Detect which cell encompasses the target text, then output its (X, Y) center coordinate. 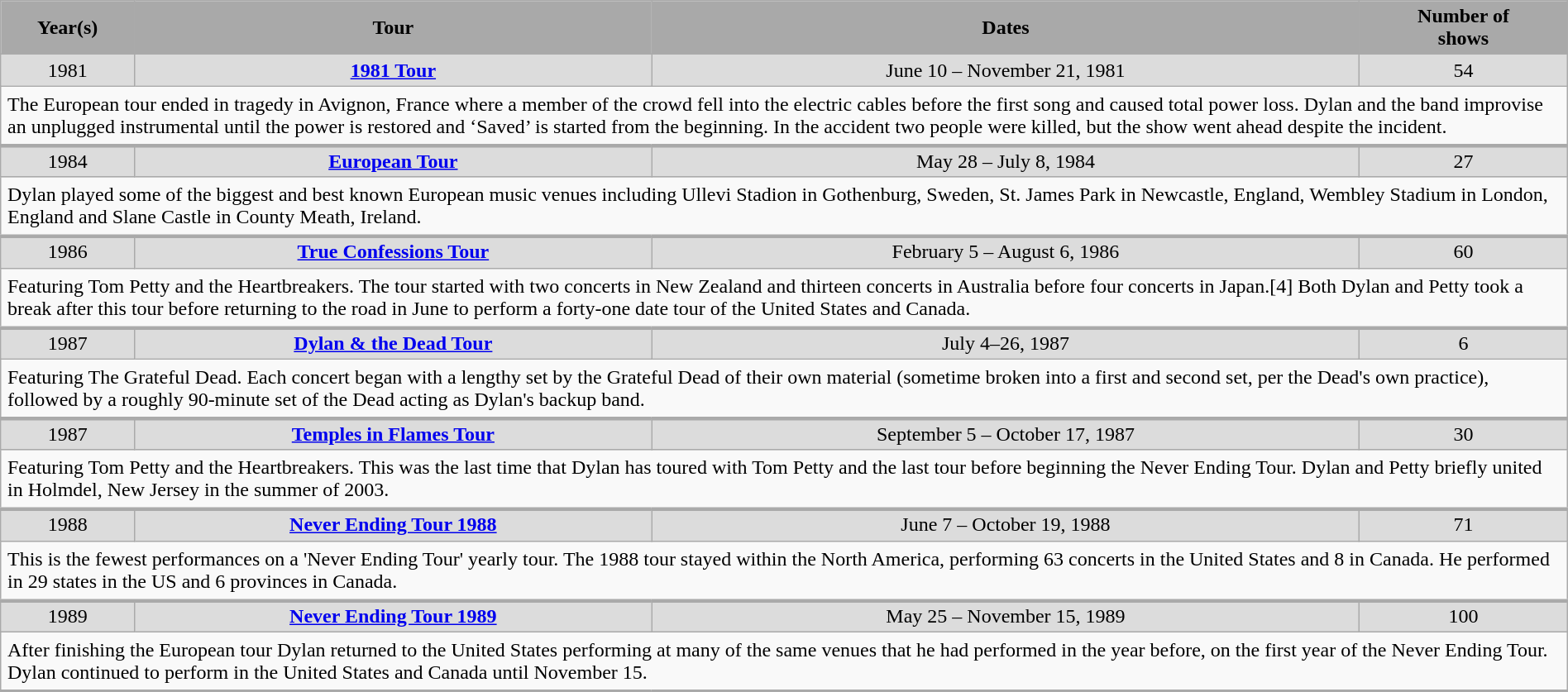
July 4–26, 1987 (1006, 343)
1981 (68, 70)
30 (1464, 434)
True Confessions Tour (394, 252)
Year(s) (68, 28)
June 7 – October 19, 1988 (1006, 525)
European Tour (394, 161)
1989 (68, 616)
1986 (68, 252)
1984 (68, 161)
Number ofshows (1464, 28)
71 (1464, 525)
54 (1464, 70)
60 (1464, 252)
September 5 – October 17, 1987 (1006, 434)
Tour (394, 28)
Never Ending Tour 1988 (394, 525)
Temples in Flames Tour (394, 434)
May 25 – November 15, 1989 (1006, 616)
1981 Tour (394, 70)
Dates (1006, 28)
May 28 – July 8, 1984 (1006, 161)
Never Ending Tour 1989 (394, 616)
1988 (68, 525)
February 5 – August 6, 1986 (1006, 252)
100 (1464, 616)
June 10 – November 21, 1981 (1006, 70)
Dylan & the Dead Tour (394, 343)
6 (1464, 343)
27 (1464, 161)
